Find where the given text appears and provide that cell's center as (x, y) coordinate. 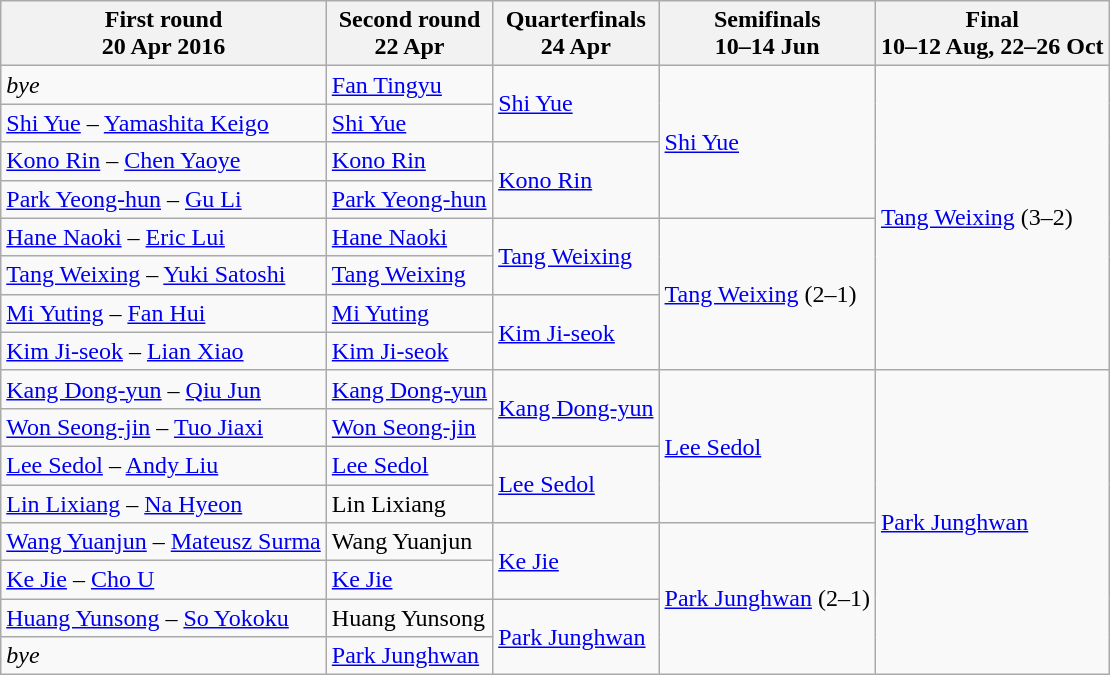
Second round22 Apr (409, 34)
Park Junghwan (2–1) (767, 599)
Won Seong-jin (409, 427)
Shi Yue – Yamashita Keigo (164, 123)
Lin Lixiang (409, 503)
First round20 Apr 2016 (164, 34)
Tang Weixing (2–1) (767, 294)
Kang Dong-yun – Qiu Jun (164, 389)
Mi Yuting (409, 313)
Kim Ji-seok – Lian Xiao (164, 351)
Lee Sedol – Andy Liu (164, 465)
Won Seong-jin – Tuo Jiaxi (164, 427)
Mi Yuting – Fan Hui (164, 313)
Quarterfinals24 Apr (576, 34)
Hane Naoki – Eric Lui (164, 237)
Tang Weixing – Yuki Satoshi (164, 275)
Park Yeong-hun (409, 199)
Hane Naoki (409, 237)
Lin Lixiang – Na Hyeon (164, 503)
Semifinals10–14 Jun (767, 34)
Wang Yuanjun (409, 542)
Final10–12 Aug, 22–26 Oct (992, 34)
Huang Yunsong (409, 618)
Tang Weixing (3–2) (992, 218)
Wang Yuanjun – Mateusz Surma (164, 542)
Park Yeong-hun – Gu Li (164, 199)
Ke Jie – Cho U (164, 580)
Kono Rin – Chen Yaoye (164, 161)
Huang Yunsong – So Yokoku (164, 618)
Fan Tingyu (409, 85)
